Locate the cell with the specified text and output its (x, y) center coordinate. 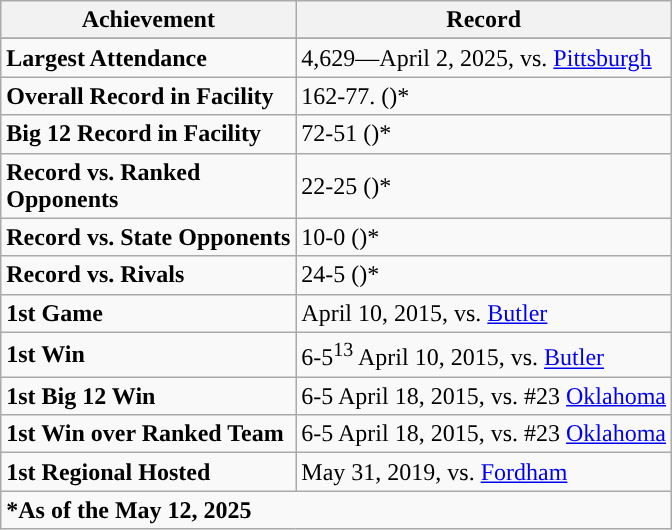
10-0 ()* (484, 237)
6-513 April 10, 2015, vs. Butler (484, 354)
Achievement (148, 20)
May 31, 2019, vs. Fordham (484, 472)
Record vs. Ranked Opponents (148, 186)
1st Win over Ranked Team (148, 434)
1st Game (148, 313)
Largest Attendance (148, 58)
Overall Record in Facility (148, 96)
72-51 ()* (484, 134)
24-5 ()* (484, 275)
Record vs. Rivals (148, 275)
April 10, 2015, vs. Butler (484, 313)
4,629—April 2, 2025, vs. Pittsburgh (484, 58)
1st Win (148, 354)
*As of the May 12, 2025 (336, 510)
Record (484, 20)
22-25 ()* (484, 186)
1st Regional Hosted (148, 472)
1st Big 12 Win (148, 396)
Record vs. State Opponents (148, 237)
Big 12 Record in Facility (148, 134)
162-77. ()* (484, 96)
